Pinpoint the cell where the given text exists, returning its (x, y) midpoint coordinate. 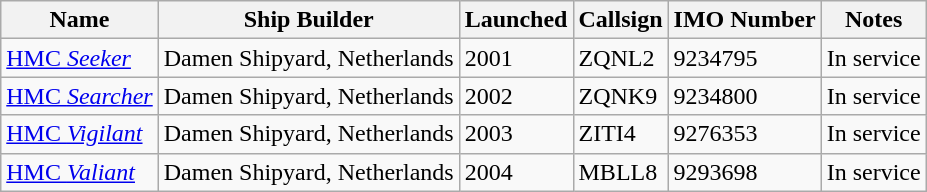
2003 (516, 134)
Name (80, 20)
2004 (516, 172)
2001 (516, 58)
IMO Number (744, 20)
HMC Vigilant (80, 134)
ZQNL2 (620, 58)
HMC Valiant (80, 172)
Callsign (620, 20)
2002 (516, 96)
ZQNK9 (620, 96)
Ship Builder (308, 20)
9234800 (744, 96)
ZITI4 (620, 134)
MBLL8 (620, 172)
9234795 (744, 58)
HMC Searcher (80, 96)
Launched (516, 20)
Notes (874, 20)
9293698 (744, 172)
9276353 (744, 134)
HMC Seeker (80, 58)
